Search for the cell housing the specified text and yield its (X, Y) center coordinate. 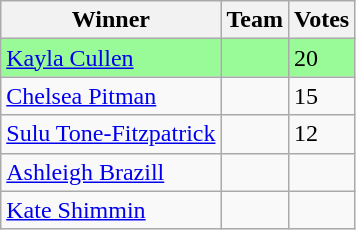
Kayla Cullen (111, 58)
Winner (111, 20)
12 (322, 134)
15 (322, 96)
Chelsea Pitman (111, 96)
Votes (322, 20)
Kate Shimmin (111, 210)
Team (255, 20)
20 (322, 58)
Sulu Tone-Fitzpatrick (111, 134)
Ashleigh Brazill (111, 172)
